Provide the (x, y) coordinate of the cell's center where the given text is located.  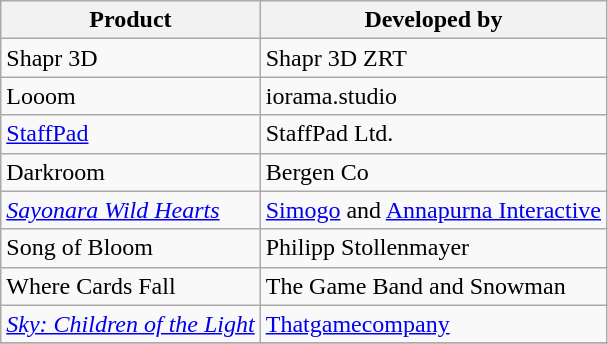
Shapr 3D (130, 58)
StaffPad Ltd. (433, 134)
Sayonara Wild Hearts (130, 210)
Song of Bloom (130, 248)
Thatgamecompany (433, 324)
Sky: Children of the Light (130, 324)
Shapr 3D ZRT (433, 58)
iorama.studio (433, 96)
The Game Band and Snowman (433, 286)
StaffPad (130, 134)
Looom (130, 96)
Product (130, 20)
Simogo and Annapurna Interactive (433, 210)
Philipp Stollenmayer (433, 248)
Where Cards Fall (130, 286)
Developed by (433, 20)
Bergen Co (433, 172)
Darkroom (130, 172)
